For the text-containing cell, return its midpoint in (X, Y) coordinate format. 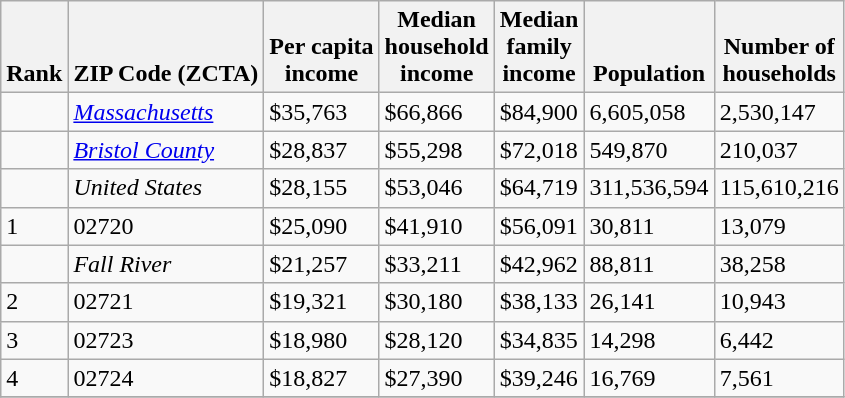
Rank (34, 47)
7,561 (779, 378)
2 (34, 302)
Medianfamilyincome (539, 47)
$35,763 (322, 112)
16,769 (649, 378)
$33,211 (436, 264)
$55,298 (436, 150)
02723 (166, 340)
$53,046 (436, 188)
$18,827 (322, 378)
2,530,147 (779, 112)
6,605,058 (649, 112)
$56,091 (539, 226)
$21,257 (322, 264)
$28,837 (322, 150)
3 (34, 340)
$18,980 (322, 340)
Number ofhouseholds (779, 47)
$28,155 (322, 188)
115,610,216 (779, 188)
26,141 (649, 302)
$19,321 (322, 302)
Massachusetts (166, 112)
30,811 (649, 226)
Population (649, 47)
$72,018 (539, 150)
38,258 (779, 264)
$28,120 (436, 340)
$25,090 (322, 226)
10,943 (779, 302)
$34,835 (539, 340)
4 (34, 378)
$66,866 (436, 112)
Fall River (166, 264)
88,811 (649, 264)
Bristol County (166, 150)
ZIP Code (ZCTA) (166, 47)
$39,246 (539, 378)
$84,900 (539, 112)
13,079 (779, 226)
Medianhouseholdincome (436, 47)
Per capitaincome (322, 47)
$42,962 (539, 264)
6,442 (779, 340)
$41,910 (436, 226)
$64,719 (539, 188)
311,536,594 (649, 188)
United States (166, 188)
02724 (166, 378)
02721 (166, 302)
$38,133 (539, 302)
$30,180 (436, 302)
1 (34, 226)
14,298 (649, 340)
210,037 (779, 150)
02720 (166, 226)
549,870 (649, 150)
$27,390 (436, 378)
